Find where the given text appears and provide that cell's center as [x, y] coordinate. 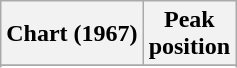
Peak position [189, 34]
Chart (1967) [72, 34]
